Detect which cell encompasses the target text, then output its [X, Y] center coordinate. 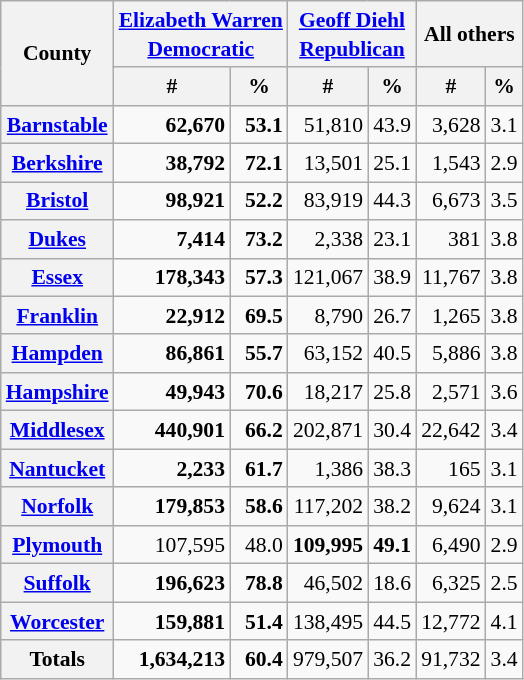
Bristol [58, 201]
107,595 [172, 545]
3.6 [504, 392]
8,790 [328, 316]
18,217 [328, 392]
25.8 [392, 392]
18.6 [392, 583]
1,265 [450, 316]
196,623 [172, 583]
36.2 [392, 659]
51,810 [328, 125]
86,861 [172, 354]
178,343 [172, 277]
72.1 [259, 163]
Nantucket [58, 468]
Suffolk [58, 583]
Barnstable [58, 125]
2.5 [504, 583]
38.2 [392, 507]
73.2 [259, 239]
County [58, 53]
46,502 [328, 583]
979,507 [328, 659]
38.9 [392, 277]
165 [450, 468]
49,943 [172, 392]
Elizabeth WarrenDemocratic [201, 34]
Norfolk [58, 507]
53.1 [259, 125]
38,792 [172, 163]
Hampshire [58, 392]
69.5 [259, 316]
22,912 [172, 316]
78.8 [259, 583]
117,202 [328, 507]
48.0 [259, 545]
91,732 [450, 659]
12,772 [450, 621]
1,543 [450, 163]
4.1 [504, 621]
40.5 [392, 354]
22,642 [450, 430]
26.7 [392, 316]
98,921 [172, 201]
66.2 [259, 430]
57.3 [259, 277]
3,628 [450, 125]
Geoff DiehlRepublican [352, 34]
138,495 [328, 621]
11,767 [450, 277]
49.1 [392, 545]
Worcester [58, 621]
1,634,213 [172, 659]
13,501 [328, 163]
55.7 [259, 354]
202,871 [328, 430]
23.1 [392, 239]
Plymouth [58, 545]
121,067 [328, 277]
44.5 [392, 621]
440,901 [172, 430]
Franklin [58, 316]
Hampden [58, 354]
109,995 [328, 545]
Totals [58, 659]
2,233 [172, 468]
Essex [58, 277]
58.6 [259, 507]
5,886 [450, 354]
All others [470, 34]
61.7 [259, 468]
60.4 [259, 659]
63,152 [328, 354]
44.3 [392, 201]
Dukes [58, 239]
51.4 [259, 621]
2,571 [450, 392]
Middlesex [58, 430]
43.9 [392, 125]
Berkshire [58, 163]
7,414 [172, 239]
70.6 [259, 392]
159,881 [172, 621]
381 [450, 239]
6,673 [450, 201]
2,338 [328, 239]
1,386 [328, 468]
30.4 [392, 430]
38.3 [392, 468]
6,490 [450, 545]
6,325 [450, 583]
52.2 [259, 201]
62,670 [172, 125]
9,624 [450, 507]
83,919 [328, 201]
179,853 [172, 507]
3.5 [504, 201]
25.1 [392, 163]
